Return [x, y] of the center of cell containing provided text 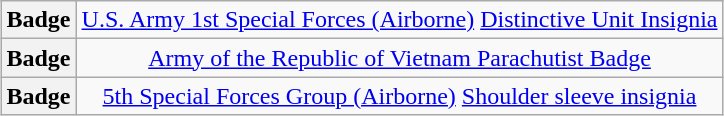
5th Special Forces Group (Airborne) Shoulder sleeve insignia [400, 96]
Army of the Republic of Vietnam Parachutist Badge [400, 58]
U.S. Army 1st Special Forces (Airborne) Distinctive Unit Insignia [400, 20]
